Search for the cell housing the specified text and yield its (x, y) center coordinate. 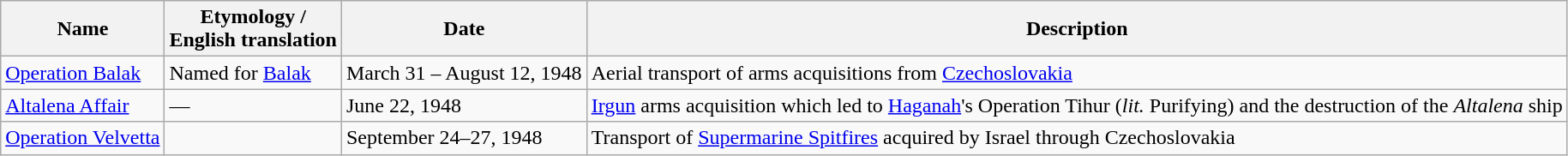
Aerial transport of arms acquisitions from Czechoslovakia (1077, 73)
— (253, 105)
September 24–27, 1948 (464, 138)
Description (1077, 29)
June 22, 1948 (464, 105)
Operation Balak (82, 73)
Operation Velvetta (82, 138)
March 31 – August 12, 1948 (464, 73)
Date (464, 29)
Name (82, 29)
Transport of Supermarine Spitfires acquired by Israel through Czechoslovakia (1077, 138)
Irgun arms acquisition which led to Haganah's Operation Tihur (lit. Purifying) and the destruction of the Altalena ship (1077, 105)
Altalena Affair (82, 105)
Named for Balak (253, 73)
Etymology /English translation (253, 29)
